Determine the [x, y] coordinate at the center of the cell enclosing the given text.  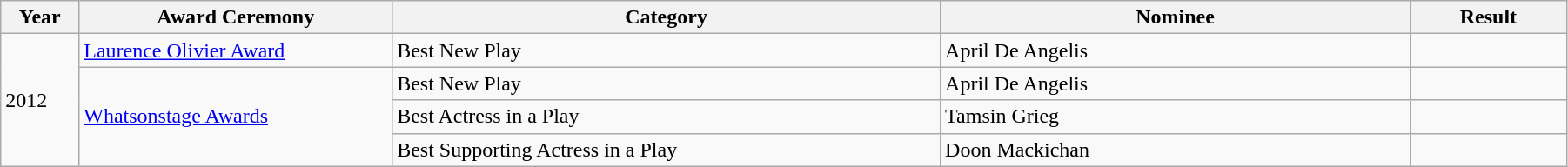
Result [1488, 17]
Doon Mackichan [1176, 150]
Best Actress in a Play [667, 117]
Category [667, 17]
Award Ceremony [236, 17]
Tamsin Grieg [1176, 117]
Year [40, 17]
Whatsonstage Awards [236, 117]
Best Supporting Actress in a Play [667, 150]
Laurence Olivier Award [236, 50]
2012 [40, 100]
Nominee [1176, 17]
